For the text-containing cell, return its midpoint in [X, Y] coordinate format. 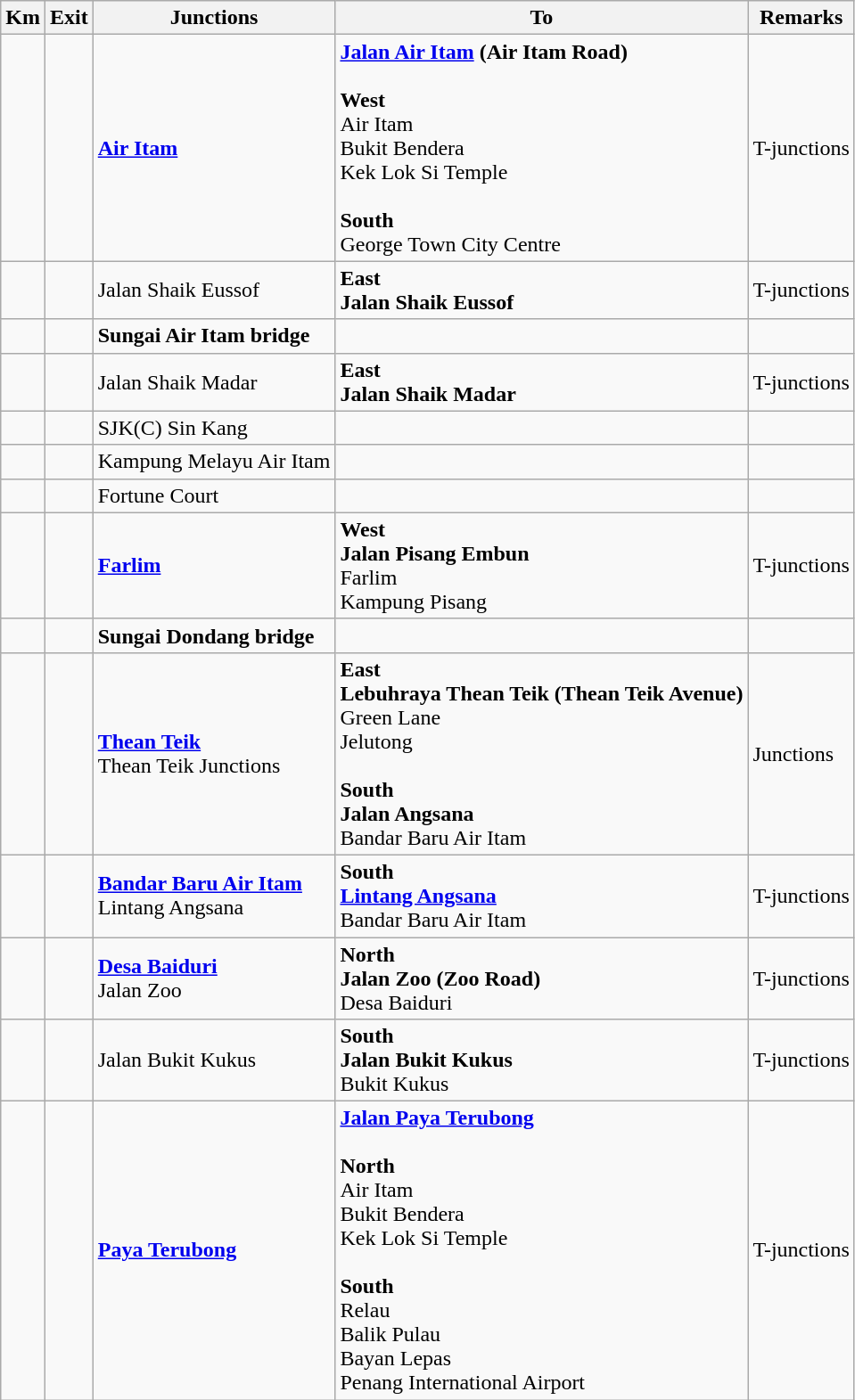
Jalan Bukit Kukus [214, 1060]
Remarks [802, 18]
Thean TeikThean Teik Junctions [214, 754]
Desa BaiduriJalan Zoo [214, 978]
Jalan Paya TerubongNorthAir ItamBukit BenderaKek Lok Si TempleSouthRelauBalik PulauBayan LepasPenang International Airport [542, 1251]
NorthJalan Zoo (Zoo Road)Desa Baiduri [542, 978]
Exit [69, 18]
Jalan Shaik Eussof [214, 291]
WestJalan Pisang EmbunFarlimKampung Pisang [542, 565]
Bandar Baru Air ItamLintang Angsana [214, 896]
EastLebuhraya Thean Teik (Thean Teik Avenue)Green LaneJelutongSouthJalan AngsanaBandar Baru Air Itam [542, 754]
SJK(C) Sin Kang [214, 428]
Jalan Shaik Madar [214, 381]
EastJalan Shaik Madar [542, 381]
Sungai Air Itam bridge [214, 336]
Kampung Melayu Air Itam [214, 462]
Km [23, 18]
Farlim [214, 565]
Air Itam [214, 148]
Fortune Court [214, 495]
Paya Terubong [214, 1251]
Sungai Dondang bridge [214, 635]
SouthJalan Bukit KukusBukit Kukus [542, 1060]
EastJalan Shaik Eussof [542, 291]
To [542, 18]
Jalan Air Itam (Air Itam Road)WestAir ItamBukit BenderaKek Lok Si TempleSouthGeorge Town City Centre [542, 148]
South Lintang AngsanaBandar Baru Air Itam [542, 896]
